Locate the cell with the specified text and output its (x, y) center coordinate. 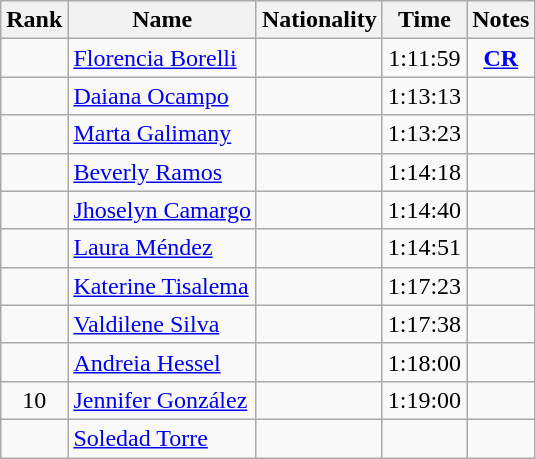
Time (424, 20)
1:13:13 (424, 96)
Soledad Torre (162, 438)
1:14:51 (424, 248)
1:11:59 (424, 58)
1:13:23 (424, 134)
1:17:38 (424, 324)
1:14:18 (424, 172)
1:17:23 (424, 286)
Rank (34, 20)
Florencia Borelli (162, 58)
Katerine Tisalema (162, 286)
1:14:40 (424, 210)
1:18:00 (424, 362)
Andreia Hessel (162, 362)
Jennifer González (162, 400)
CR (501, 58)
10 (34, 400)
Daiana Ocampo (162, 96)
Notes (501, 20)
Nationality (319, 20)
Laura Méndez (162, 248)
Marta Galimany (162, 134)
Valdilene Silva (162, 324)
1:19:00 (424, 400)
Jhoselyn Camargo (162, 210)
Name (162, 20)
Beverly Ramos (162, 172)
